Return the (x, y) coordinate for the center point of the cell that contains the specified text.  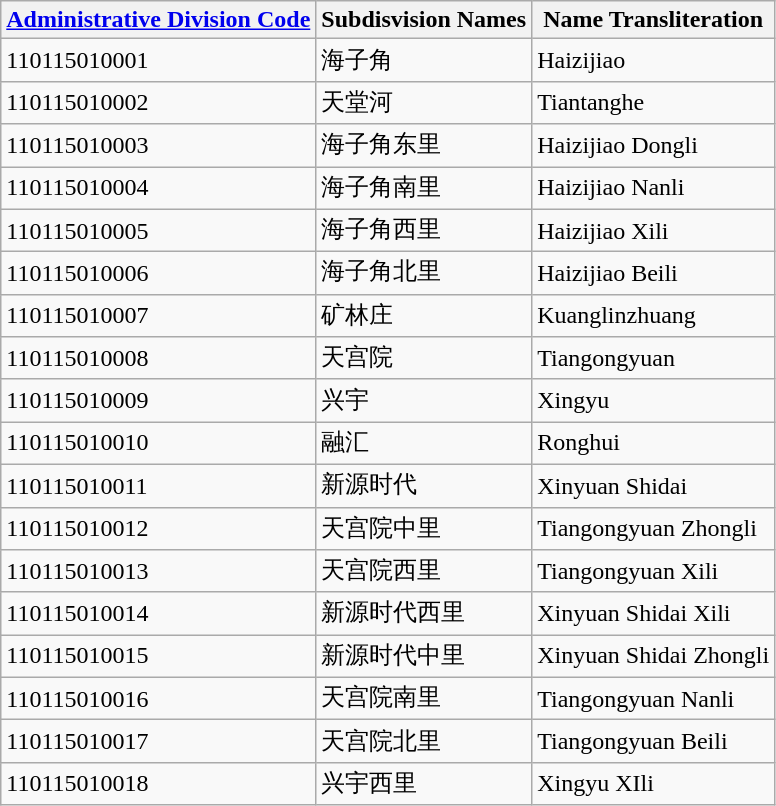
Haizijiao Xili (654, 230)
Haizijiao Nanli (654, 188)
Haizijiao Beili (654, 274)
天宫院北里 (424, 742)
Name Transliteration (654, 20)
110115010012 (158, 528)
110115010011 (158, 486)
兴宇西里 (424, 784)
Kuanglinzhuang (654, 316)
110115010002 (158, 102)
天宫院中里 (424, 528)
海子角东里 (424, 146)
Xinyuan Shidai Zhongli (654, 656)
110115010007 (158, 316)
Xinyuan Shidai Xili (654, 614)
Ronghui (654, 444)
Xinyuan Shidai (654, 486)
兴宇 (424, 400)
Xingyu XIli (654, 784)
Tiangongyuan Xili (654, 572)
Tiangongyuan Beili (654, 742)
Tiantanghe (654, 102)
Tiangongyuan (654, 358)
天宫院西里 (424, 572)
110115010015 (158, 656)
110115010008 (158, 358)
Haizijiao (654, 60)
Tiangongyuan Nanli (654, 698)
天宫院南里 (424, 698)
110115010005 (158, 230)
天宫院 (424, 358)
110115010006 (158, 274)
Tiangongyuan Zhongli (654, 528)
新源时代中里 (424, 656)
110115010017 (158, 742)
110115010013 (158, 572)
110115010018 (158, 784)
Subdisvision Names (424, 20)
110115010004 (158, 188)
海子角 (424, 60)
海子角北里 (424, 274)
矿林庄 (424, 316)
融汇 (424, 444)
Administrative Division Code (158, 20)
110115010014 (158, 614)
海子角南里 (424, 188)
海子角西里 (424, 230)
Xingyu (654, 400)
110115010016 (158, 698)
110115010010 (158, 444)
110115010003 (158, 146)
天堂河 (424, 102)
新源时代西里 (424, 614)
110115010001 (158, 60)
110115010009 (158, 400)
新源时代 (424, 486)
Haizijiao Dongli (654, 146)
